Search for the cell housing the specified text and yield its [x, y] center coordinate. 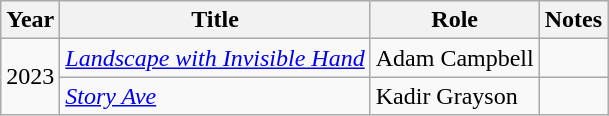
Story Ave [215, 96]
Title [215, 20]
Notes [573, 20]
Role [454, 20]
Kadir Grayson [454, 96]
Landscape with Invisible Hand [215, 58]
2023 [30, 77]
Adam Campbell [454, 58]
Year [30, 20]
